Detect which cell encompasses the target text, then output its [X, Y] center coordinate. 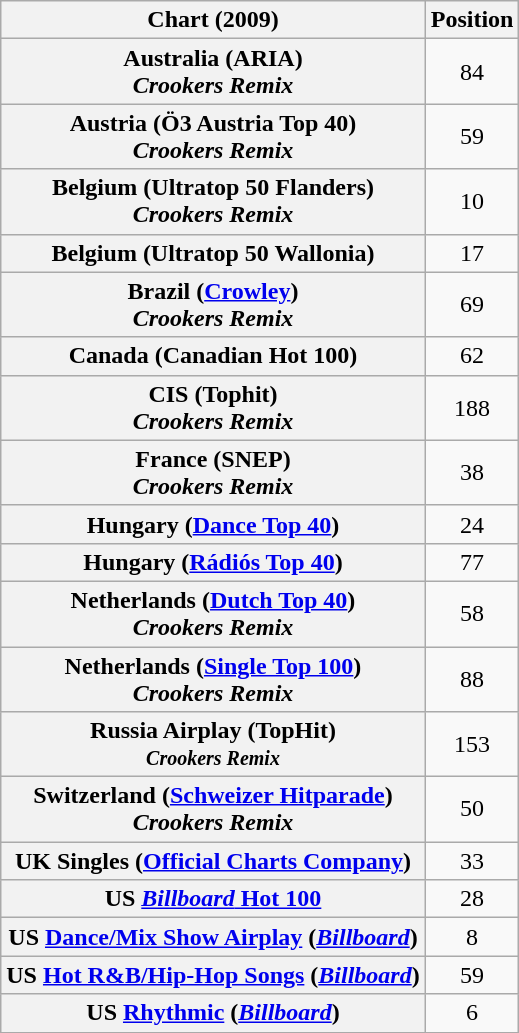
Russia Airplay (TopHit)Crookers Remix [213, 744]
153 [472, 744]
69 [472, 304]
17 [472, 253]
Chart (2009) [213, 20]
8 [472, 937]
Hungary (Rádiós Top 40) [213, 562]
US Rhythmic (Billboard) [213, 1013]
UK Singles (Official Charts Company) [213, 861]
58 [472, 614]
84 [472, 72]
10 [472, 202]
Netherlands (Single Top 100)Crookers Remix [213, 678]
France (SNEP)Crookers Remix [213, 472]
Belgium (Ultratop 50 Wallonia) [213, 253]
US Billboard Hot 100 [213, 899]
Netherlands (Dutch Top 40)Crookers Remix [213, 614]
Position [472, 20]
88 [472, 678]
38 [472, 472]
Hungary (Dance Top 40) [213, 524]
Brazil (Crowley)Crookers Remix [213, 304]
33 [472, 861]
Belgium (Ultratop 50 Flanders)Crookers Remix [213, 202]
US Hot R&B/Hip-Hop Songs (Billboard) [213, 975]
Switzerland (Schweizer Hitparade)Crookers Remix [213, 810]
CIS (Tophit)Crookers Remix [213, 408]
Austria (Ö3 Austria Top 40)Crookers Remix [213, 136]
US Dance/Mix Show Airplay (Billboard) [213, 937]
28 [472, 899]
77 [472, 562]
188 [472, 408]
24 [472, 524]
50 [472, 810]
Canada (Canadian Hot 100) [213, 356]
6 [472, 1013]
Australia (ARIA)Crookers Remix [213, 72]
62 [472, 356]
